Scan for the cell matching the given text and deliver its [X, Y] coordinate at center. 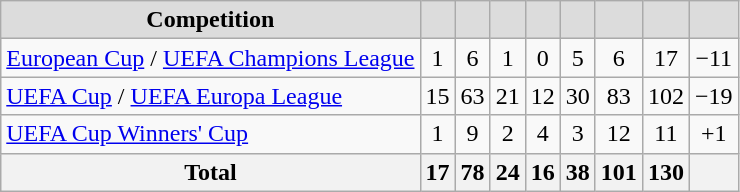
101 [618, 172]
78 [472, 172]
Total [210, 172]
Competition [210, 20]
38 [578, 172]
30 [578, 96]
5 [578, 58]
0 [542, 58]
UEFA Cup Winners' Cup [210, 134]
9 [472, 134]
16 [542, 172]
15 [438, 96]
11 [666, 134]
24 [508, 172]
−11 [714, 58]
+1 [714, 134]
102 [666, 96]
European Cup / UEFA Champions League [210, 58]
130 [666, 172]
−19 [714, 96]
4 [542, 134]
63 [472, 96]
83 [618, 96]
3 [578, 134]
2 [508, 134]
21 [508, 96]
UEFA Cup / UEFA Europa League [210, 96]
